Locate the cell with the specified text and output its [x, y] center coordinate. 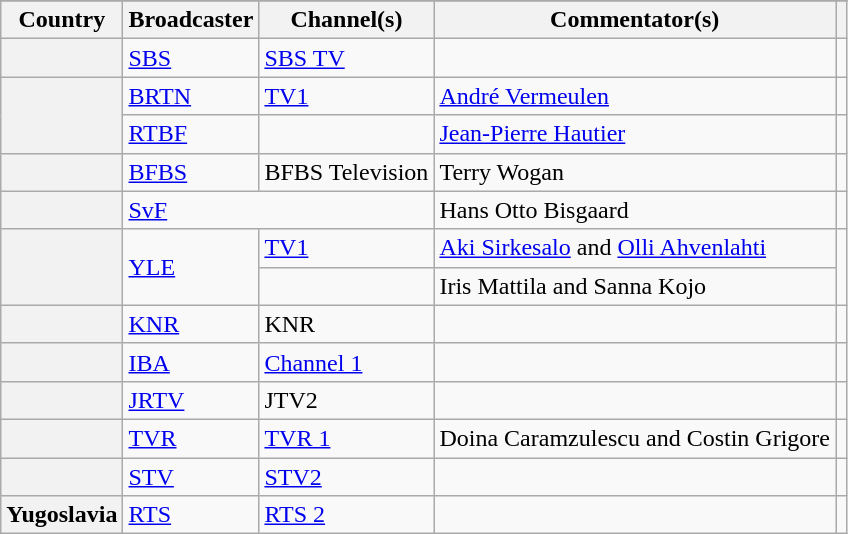
Commentator(s) [635, 20]
Aki Sirkesalo and Olli Ahvenlahti [635, 248]
Country [62, 20]
BFBS [191, 172]
RTS [191, 515]
Yugoslavia [62, 515]
TVR [191, 438]
Iris Mattila and Sanna Kojo [635, 286]
BFBS Television [346, 172]
SBS TV [346, 58]
Channel 1 [346, 362]
Channel(s) [346, 20]
Jean-Pierre Hautier [635, 134]
André Vermeulen [635, 96]
JRTV [191, 400]
Doina Caramzulescu and Costin Grigore [635, 438]
RTS 2 [346, 515]
TVR 1 [346, 438]
SvF [278, 210]
Broadcaster [191, 20]
Terry Wogan [635, 172]
STV2 [346, 477]
IBA [191, 362]
RTBF [191, 134]
Hans Otto Bisgaard [635, 210]
JTV2 [346, 400]
BRTN [191, 96]
STV [191, 477]
YLE [191, 267]
SBS [191, 58]
